Locate the cell with the specified text and output its (X, Y) center coordinate. 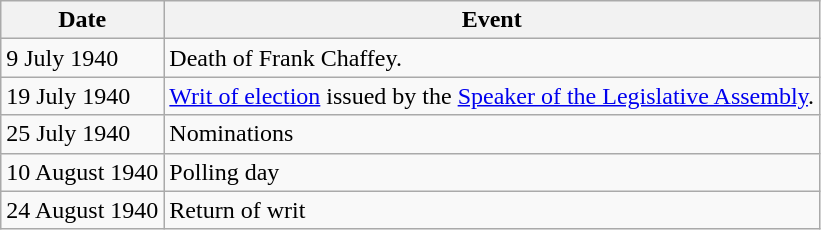
19 July 1940 (82, 96)
Writ of election issued by the Speaker of the Legislative Assembly. (492, 96)
Polling day (492, 172)
Nominations (492, 134)
25 July 1940 (82, 134)
Death of Frank Chaffey. (492, 58)
24 August 1940 (82, 210)
9 July 1940 (82, 58)
Event (492, 20)
Date (82, 20)
10 August 1940 (82, 172)
Return of writ (492, 210)
